Return the [x, y] coordinate for the center point of the cell that contains the specified text.  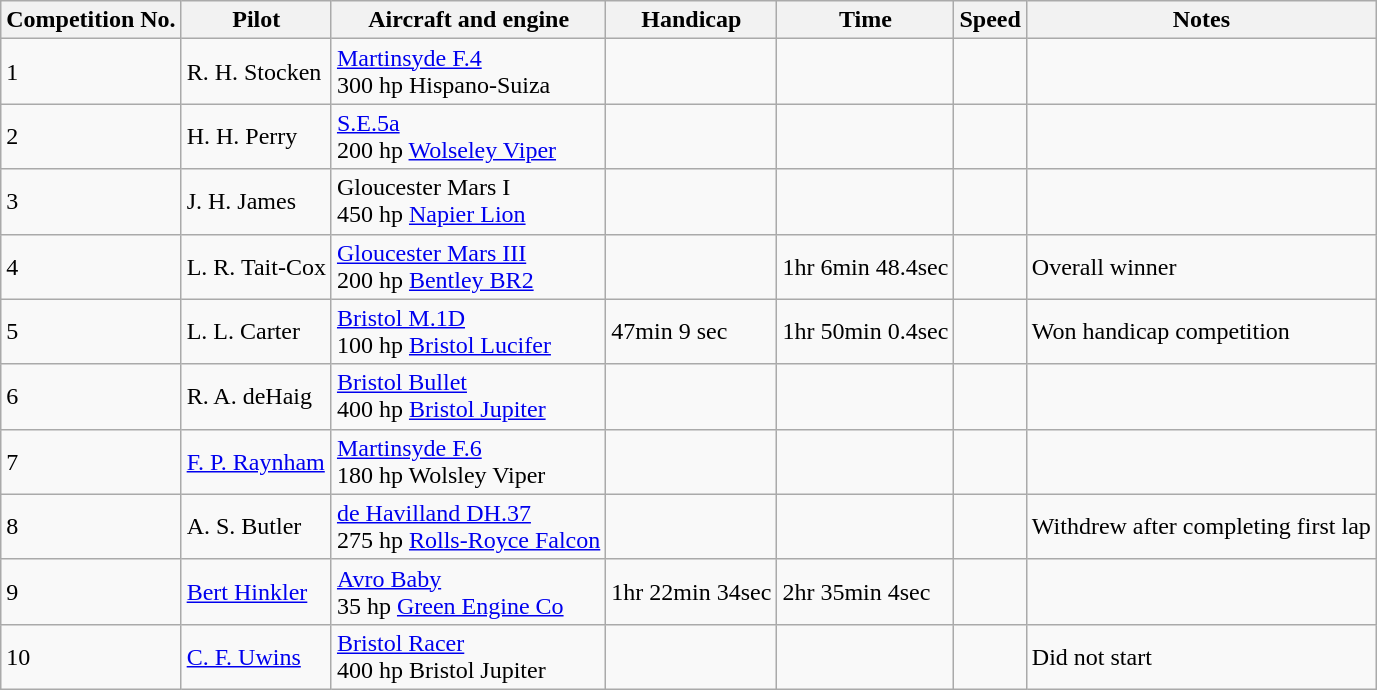
S.E.5a200 hp Wolseley Viper [468, 136]
de Havilland DH.37275 hp Rolls-Royce Falcon [468, 526]
Bristol M.1D100 hp Bristol Lucifer [468, 332]
Avro Baby35 hp Green Engine Co [468, 592]
1hr 50min 0.4sec [866, 332]
5 [91, 332]
6 [91, 396]
7 [91, 462]
R. A. deHaig [256, 396]
Bristol Bullet400 hp Bristol Jupiter [468, 396]
Overall winner [1201, 266]
Time [866, 20]
2hr 35min 4sec [866, 592]
47min 9 sec [692, 332]
2 [91, 136]
H. H. Perry [256, 136]
Notes [1201, 20]
Withdrew after completing first lap [1201, 526]
Gloucester Mars I450 hp Napier Lion [468, 202]
Handicap [692, 20]
Won handicap competition [1201, 332]
R. H. Stocken [256, 72]
Did not start [1201, 656]
10 [91, 656]
Martinsyde F.6180 hp Wolsley Viper [468, 462]
Speed [990, 20]
A. S. Butler [256, 526]
Pilot [256, 20]
9 [91, 592]
J. H. James [256, 202]
Bristol Racer400 hp Bristol Jupiter [468, 656]
F. P. Raynham [256, 462]
1hr 22min 34sec [692, 592]
Aircraft and engine [468, 20]
8 [91, 526]
1hr 6min 48.4sec [866, 266]
3 [91, 202]
Martinsyde F.4300 hp Hispano-Suiza [468, 72]
L. R. Tait-Cox [256, 266]
L. L. Carter [256, 332]
Competition No. [91, 20]
1 [91, 72]
Gloucester Mars III200 hp Bentley BR2 [468, 266]
Bert Hinkler [256, 592]
4 [91, 266]
C. F. Uwins [256, 656]
